Extract the (X, Y) coordinate from the center of the cell holding the provided text.  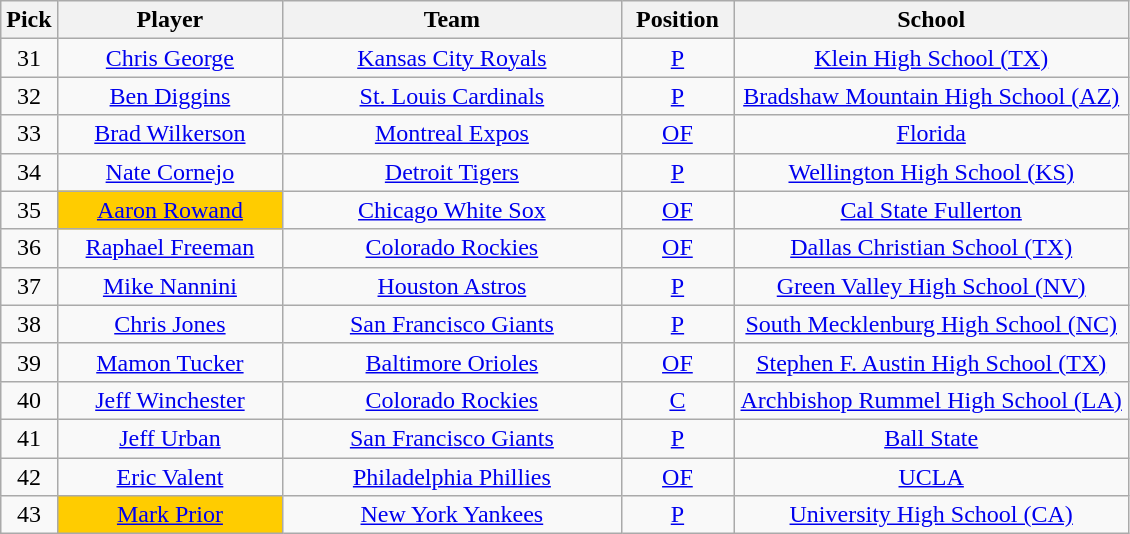
38 (29, 324)
Nate Cornejo (170, 172)
Cal State Fullerton (932, 210)
St. Louis Cardinals (452, 96)
Chicago White Sox (452, 210)
Ball State (932, 438)
University High School (CA) (932, 515)
Jeff Winchester (170, 400)
Raphael Freeman (170, 248)
Klein High School (TX) (932, 58)
Detroit Tigers (452, 172)
32 (29, 96)
Houston Astros (452, 286)
35 (29, 210)
Dallas Christian School (TX) (932, 248)
Montreal Expos (452, 134)
39 (29, 362)
Player (170, 20)
Jeff Urban (170, 438)
43 (29, 515)
Bradshaw Mountain High School (AZ) (932, 96)
Florida (932, 134)
Team (452, 20)
South Mecklenburg High School (NC) (932, 324)
Wellington High School (KS) (932, 172)
42 (29, 477)
41 (29, 438)
Eric Valent (170, 477)
Mark Prior (170, 515)
Green Valley High School (NV) (932, 286)
Brad Wilkerson (170, 134)
Chris George (170, 58)
Mike Nannini (170, 286)
Kansas City Royals (452, 58)
36 (29, 248)
Position (678, 20)
New York Yankees (452, 515)
34 (29, 172)
40 (29, 400)
33 (29, 134)
31 (29, 58)
Pick (29, 20)
Archbishop Rummel High School (LA) (932, 400)
37 (29, 286)
UCLA (932, 477)
Aaron Rowand (170, 210)
C (678, 400)
Chris Jones (170, 324)
Stephen F. Austin High School (TX) (932, 362)
Philadelphia Phillies (452, 477)
Baltimore Orioles (452, 362)
School (932, 20)
Ben Diggins (170, 96)
Mamon Tucker (170, 362)
